Pinpoint the cell where the given text exists, returning its [x, y] midpoint coordinate. 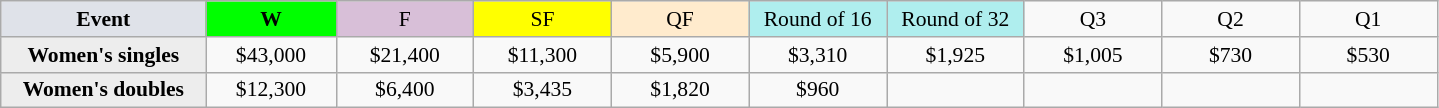
$11,300 [543, 55]
Round of 32 [955, 19]
SF [543, 19]
$530 [1368, 55]
W [271, 19]
Q1 [1368, 19]
$21,400 [405, 55]
$5,900 [680, 55]
$1,005 [1093, 55]
$960 [818, 90]
$3,435 [543, 90]
F [405, 19]
$1,820 [680, 90]
$12,300 [271, 90]
$6,400 [405, 90]
$730 [1231, 55]
QF [680, 19]
Women's doubles [104, 90]
Women's singles [104, 55]
Q3 [1093, 19]
$3,310 [818, 55]
Q2 [1231, 19]
$1,925 [955, 55]
Event [104, 19]
$43,000 [271, 55]
Round of 16 [818, 19]
